Return the (X, Y) coordinate for the center point of the cell that contains the specified text.  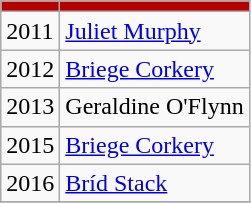
2015 (30, 145)
2013 (30, 107)
2016 (30, 183)
Juliet Murphy (154, 31)
Geraldine O'Flynn (154, 107)
Bríd Stack (154, 183)
2012 (30, 69)
2011 (30, 31)
